Locate the cell with the specified text and output its [x, y] center coordinate. 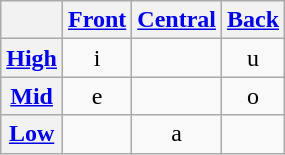
Front [98, 20]
Low [32, 134]
e [98, 96]
Central [177, 20]
a [177, 134]
Mid [32, 96]
High [32, 58]
u [254, 58]
o [254, 96]
i [98, 58]
Back [254, 20]
